Extract the [X, Y] coordinate from the center of the cell holding the provided text.  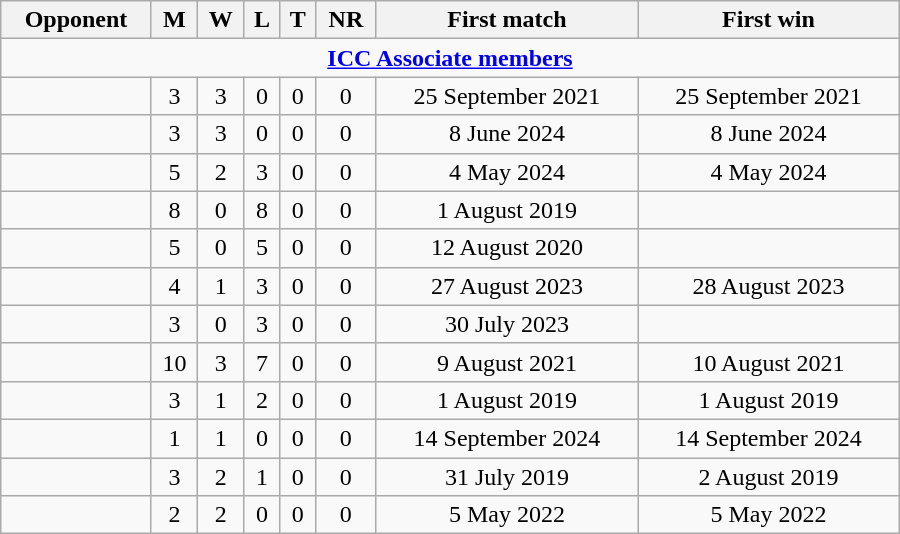
Opponent [76, 20]
30 July 2023 [507, 324]
ICC Associate members [450, 58]
4 [174, 286]
W [221, 20]
First match [507, 20]
7 [262, 362]
2 August 2019 [769, 477]
12 August 2020 [507, 248]
28 August 2023 [769, 286]
31 July 2019 [507, 477]
10 [174, 362]
T [298, 20]
10 August 2021 [769, 362]
First win [769, 20]
L [262, 20]
9 August 2021 [507, 362]
M [174, 20]
NR [346, 20]
27 August 2023 [507, 286]
